For the text-containing cell, return its midpoint in [X, Y] coordinate format. 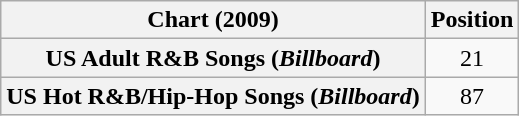
87 [472, 96]
US Hot R&B/Hip-Hop Songs (Billboard) [213, 96]
21 [472, 58]
Chart (2009) [213, 20]
US Adult R&B Songs (Billboard) [213, 58]
Position [472, 20]
